Pinpoint the cell where the given text exists, returning its (X, Y) midpoint coordinate. 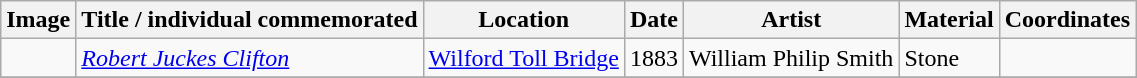
Location (524, 20)
Image (38, 20)
Wilford Toll Bridge (524, 58)
Artist (790, 20)
1883 (654, 58)
Material (949, 20)
Stone (949, 58)
Robert Juckes Clifton (250, 58)
William Philip Smith (790, 58)
Date (654, 20)
Coordinates (1067, 20)
Title / individual commemorated (250, 20)
